Return [x, y] of the center of cell containing provided text 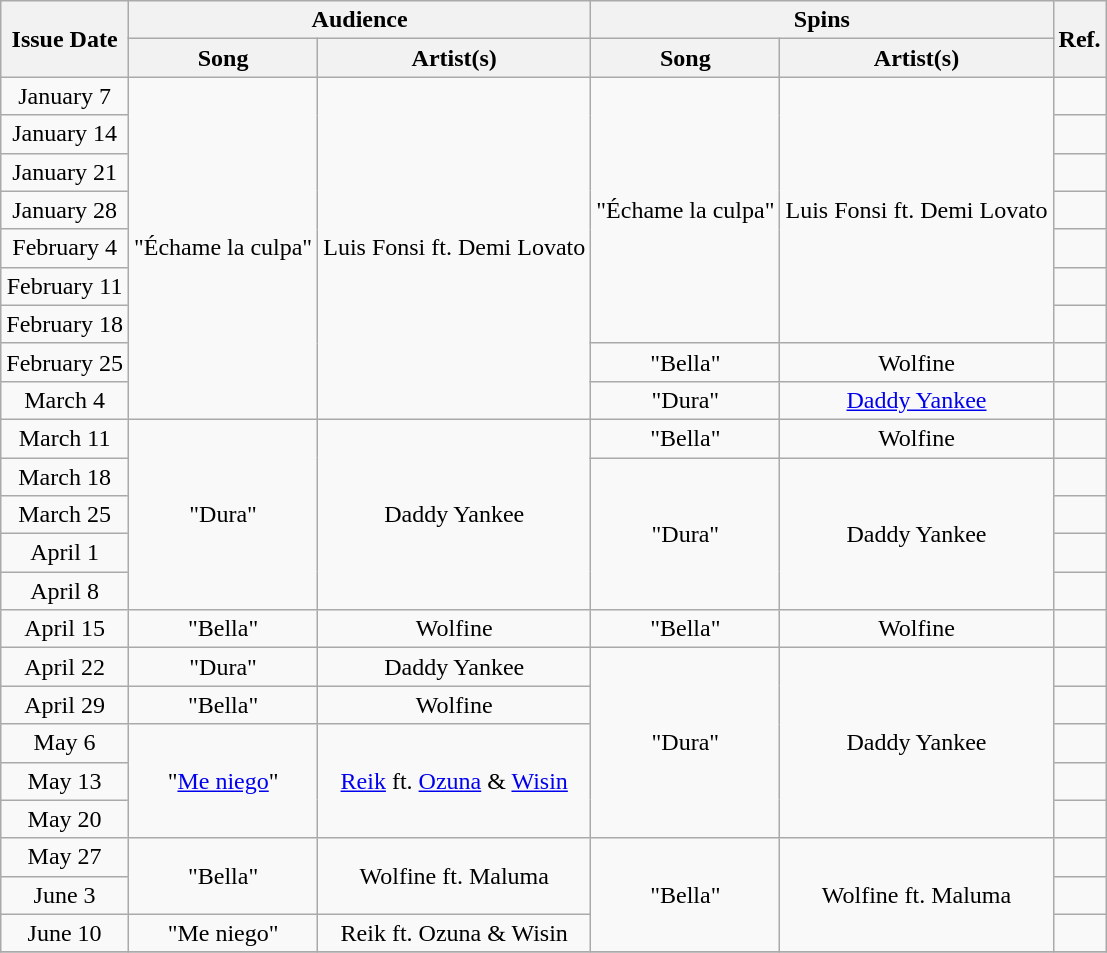
March 4 [65, 400]
March 11 [65, 438]
April 8 [65, 591]
May 13 [65, 781]
Audience [359, 20]
January 21 [65, 172]
February 18 [65, 324]
January 28 [65, 210]
Issue Date [65, 39]
May 20 [65, 819]
April 22 [65, 667]
February 11 [65, 286]
Ref. [1080, 39]
June 3 [65, 895]
May 27 [65, 857]
January 7 [65, 96]
April 29 [65, 705]
February 25 [65, 362]
May 6 [65, 743]
June 10 [65, 933]
January 14 [65, 134]
April 1 [65, 553]
April 15 [65, 629]
Spins [822, 20]
March 18 [65, 477]
March 25 [65, 515]
February 4 [65, 248]
